Search for the cell housing the specified text and yield its [X, Y] center coordinate. 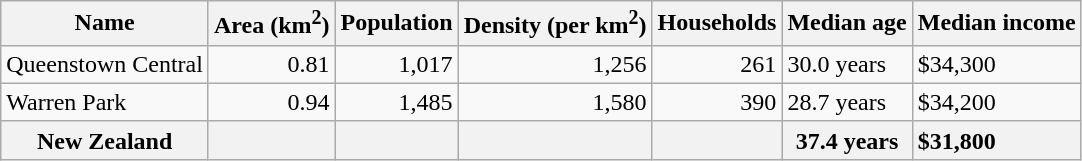
0.94 [272, 102]
28.7 years [847, 102]
261 [717, 64]
Warren Park [105, 102]
1,485 [396, 102]
Population [396, 24]
1,580 [555, 102]
Households [717, 24]
New Zealand [105, 140]
Queenstown Central [105, 64]
$31,800 [996, 140]
$34,300 [996, 64]
1,256 [555, 64]
37.4 years [847, 140]
0.81 [272, 64]
Median age [847, 24]
$34,200 [996, 102]
Density (per km2) [555, 24]
Name [105, 24]
390 [717, 102]
Area (km2) [272, 24]
Median income [996, 24]
30.0 years [847, 64]
1,017 [396, 64]
